Determine the [X, Y] coordinate at the center of the cell enclosing the given text.  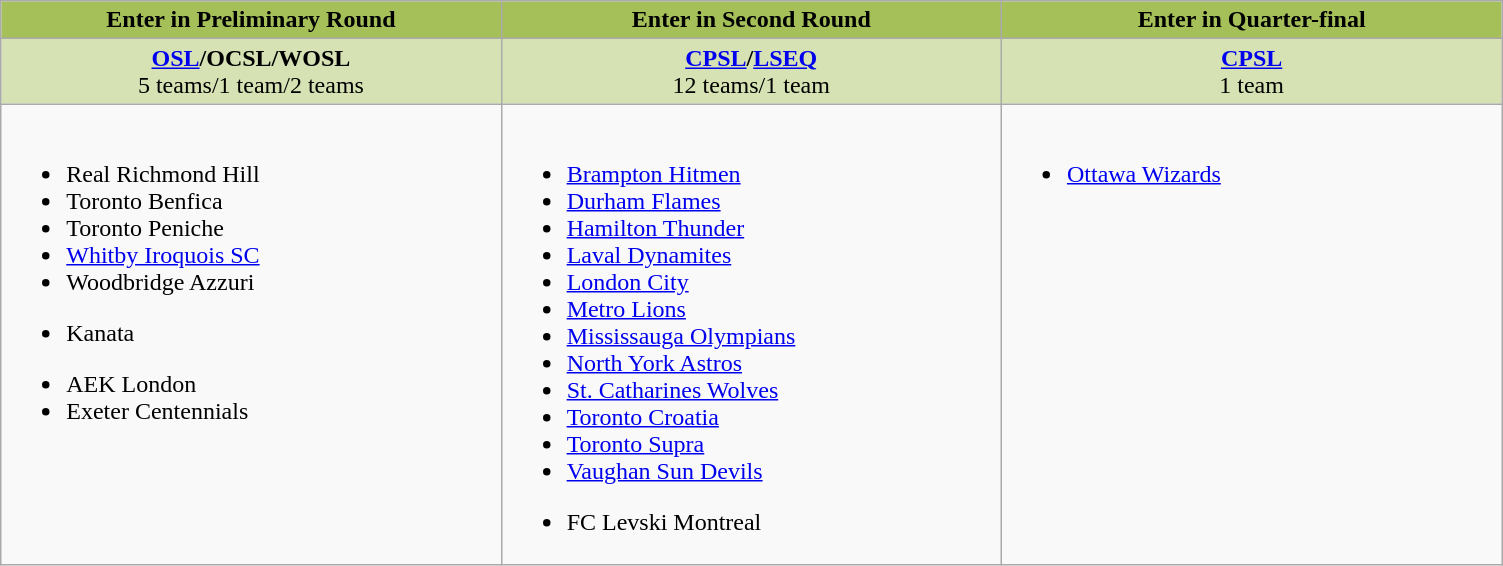
OSL/OCSL/WOSL5 teams/1 team/2 teams [251, 72]
Ottawa Wizards [1251, 334]
Enter in Second Round [751, 20]
Enter in Quarter-final [1251, 20]
Enter in Preliminary Round [251, 20]
Real Richmond HillToronto BenficaToronto PenicheWhitby Iroquois SCWoodbridge AzzuriKanataAEK LondonExeter Centennials [251, 334]
CPSL/LSEQ12 teams/1 team [751, 72]
CPSL1 team [1251, 72]
